Output the [x, y] coordinate of the center of the cell containing the given text.  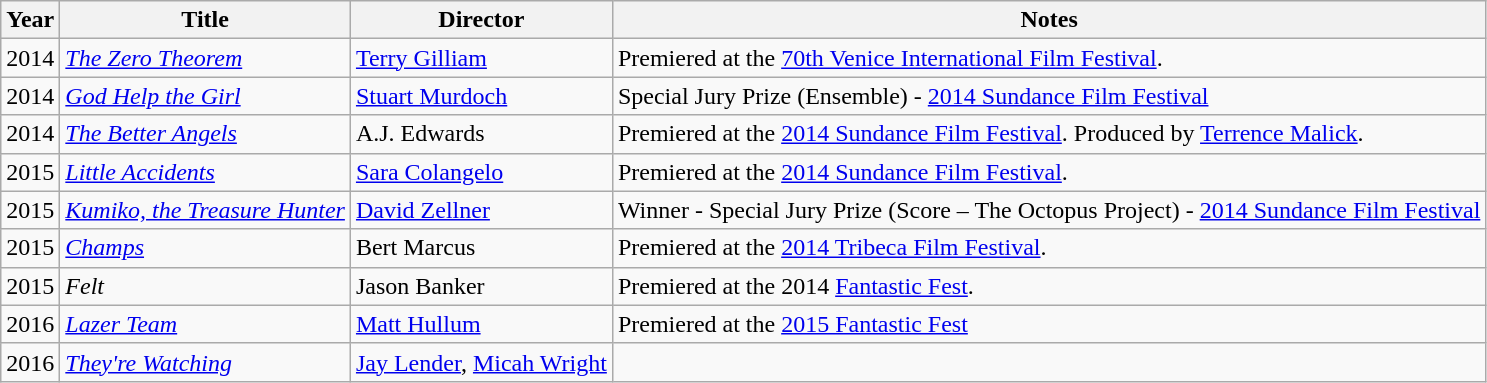
Special Jury Prize (Ensemble) - 2014 Sundance Film Festival [1048, 96]
Matt Hullum [481, 324]
Notes [1048, 20]
Jay Lender, Micah Wright [481, 362]
Year [30, 20]
Jason Banker [481, 286]
David Zellner [481, 210]
Premiered at the 2014 Tribeca Film Festival. [1048, 248]
They're Watching [206, 362]
A.J. Edwards [481, 134]
Winner - Special Jury Prize (Score – The Octopus Project) - 2014 Sundance Film Festival [1048, 210]
Premiered at the 2014 Sundance Film Festival. [1048, 172]
Premiered at the 2014 Fantastic Fest. [1048, 286]
God Help the Girl [206, 96]
Title [206, 20]
Kumiko, the Treasure Hunter [206, 210]
Stuart Murdoch [481, 96]
Little Accidents [206, 172]
Sara Colangelo [481, 172]
Premiered at the 2014 Sundance Film Festival. Produced by Terrence Malick. [1048, 134]
Felt [206, 286]
Director [481, 20]
Lazer Team [206, 324]
Premiered at the 70th Venice International Film Festival. [1048, 58]
The Zero Theorem [206, 58]
Premiered at the 2015 Fantastic Fest [1048, 324]
Terry Gilliam [481, 58]
The Better Angels [206, 134]
Champs [206, 248]
Bert Marcus [481, 248]
